Extract the (x, y) coordinate from the center of the cell holding the provided text.  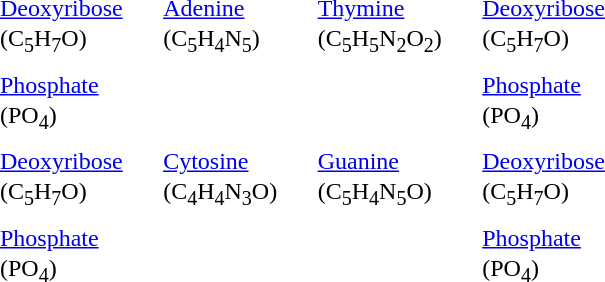
Cytosine(C4H4N3O) (203, 181)
Guanine(C5H4N5O) (363, 181)
